Determine the (X, Y) coordinate at the center of the cell enclosing the given text.  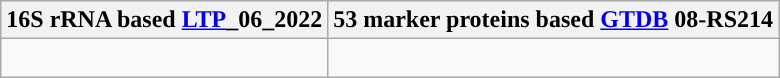
53 marker proteins based GTDB 08-RS214 (554, 20)
16S rRNA based LTP_06_2022 (164, 20)
